Find where the given text appears and provide that cell's center as [X, Y] coordinate. 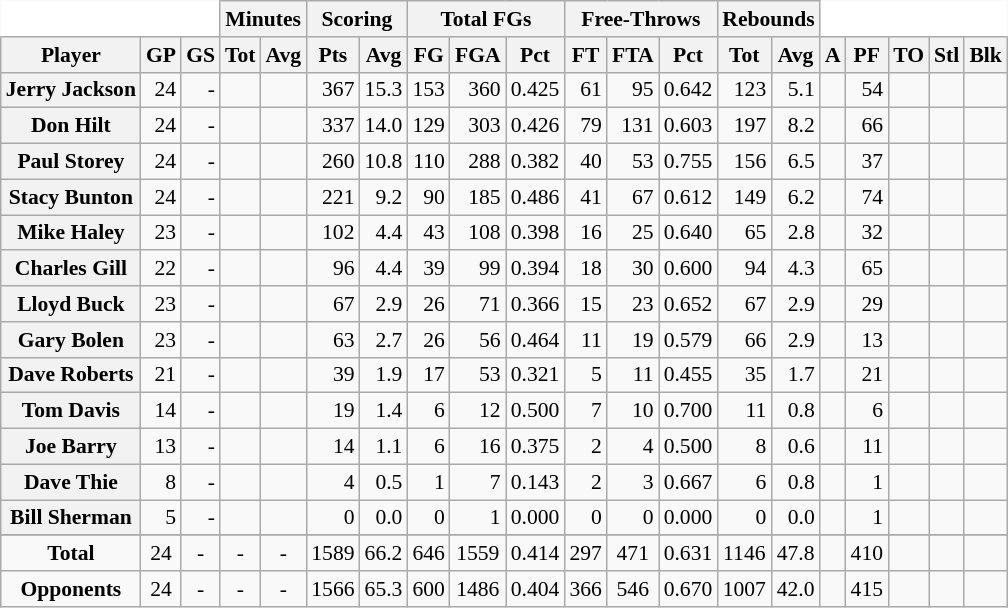
Scoring [356, 19]
79 [586, 126]
32 [868, 233]
61 [586, 90]
74 [868, 197]
4.3 [796, 269]
0.143 [536, 482]
37 [868, 162]
TO [908, 55]
0.631 [688, 554]
Opponents [71, 589]
3 [633, 482]
43 [428, 233]
Free-Throws [640, 19]
0.375 [536, 447]
471 [633, 554]
129 [428, 126]
0.642 [688, 90]
221 [332, 197]
646 [428, 554]
149 [744, 197]
0.366 [536, 304]
FGA [478, 55]
Mike Haley [71, 233]
FG [428, 55]
1146 [744, 554]
A [833, 55]
1.7 [796, 375]
GS [200, 55]
0.579 [688, 340]
0.382 [536, 162]
123 [744, 90]
Charles Gill [71, 269]
1559 [478, 554]
0.755 [688, 162]
5.1 [796, 90]
0.640 [688, 233]
185 [478, 197]
156 [744, 162]
22 [161, 269]
25 [633, 233]
Rebounds [768, 19]
546 [633, 589]
Stacy Bunton [71, 197]
96 [332, 269]
102 [332, 233]
337 [332, 126]
Player [71, 55]
0.486 [536, 197]
303 [478, 126]
110 [428, 162]
66.2 [384, 554]
0.5 [384, 482]
35 [744, 375]
99 [478, 269]
17 [428, 375]
260 [332, 162]
PF [868, 55]
1007 [744, 589]
15 [586, 304]
0.321 [536, 375]
366 [586, 589]
153 [428, 90]
1486 [478, 589]
71 [478, 304]
Joe Barry [71, 447]
1.9 [384, 375]
6.2 [796, 197]
56 [478, 340]
10.8 [384, 162]
0.404 [536, 589]
FT [586, 55]
Stl [946, 55]
0.670 [688, 589]
30 [633, 269]
15.3 [384, 90]
197 [744, 126]
0.600 [688, 269]
415 [868, 589]
367 [332, 90]
GP [161, 55]
Dave Roberts [71, 375]
94 [744, 269]
0.414 [536, 554]
600 [428, 589]
41 [586, 197]
297 [586, 554]
0.6 [796, 447]
2.8 [796, 233]
Minutes [263, 19]
Jerry Jackson [71, 90]
1566 [332, 589]
65.3 [384, 589]
288 [478, 162]
Dave Thie [71, 482]
Tom Davis [71, 411]
8.2 [796, 126]
42.0 [796, 589]
Pts [332, 55]
18 [586, 269]
108 [478, 233]
1.1 [384, 447]
Total [71, 554]
1589 [332, 554]
Paul Storey [71, 162]
1.4 [384, 411]
29 [868, 304]
0.612 [688, 197]
Don Hilt [71, 126]
FTA [633, 55]
63 [332, 340]
14.0 [384, 126]
0.464 [536, 340]
410 [868, 554]
0.425 [536, 90]
0.652 [688, 304]
90 [428, 197]
0.700 [688, 411]
Gary Bolen [71, 340]
40 [586, 162]
Lloyd Buck [71, 304]
54 [868, 90]
0.667 [688, 482]
9.2 [384, 197]
Total FGs [486, 19]
360 [478, 90]
131 [633, 126]
Blk [986, 55]
12 [478, 411]
2.7 [384, 340]
0.398 [536, 233]
10 [633, 411]
0.394 [536, 269]
95 [633, 90]
47.8 [796, 554]
0.603 [688, 126]
Bill Sherman [71, 518]
6.5 [796, 162]
0.455 [688, 375]
0.426 [536, 126]
